For the text-containing cell, return its midpoint in (x, y) coordinate format. 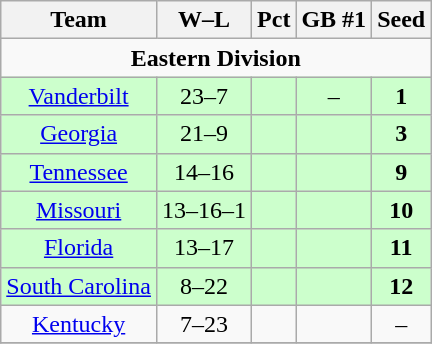
Missouri (79, 210)
12 (402, 286)
Florida (79, 248)
Seed (402, 20)
Eastern Division (216, 58)
1 (402, 96)
13–17 (204, 248)
W–L (204, 20)
8–22 (204, 286)
14–16 (204, 172)
13–16–1 (204, 210)
21–9 (204, 134)
23–7 (204, 96)
7–23 (204, 324)
Tennessee (79, 172)
South Carolina (79, 286)
9 (402, 172)
11 (402, 248)
Team (79, 20)
Kentucky (79, 324)
10 (402, 210)
Georgia (79, 134)
3 (402, 134)
Vanderbilt (79, 96)
Pct (274, 20)
GB #1 (334, 20)
